Return the (X, Y) coordinate for the center point of the cell that contains the specified text.  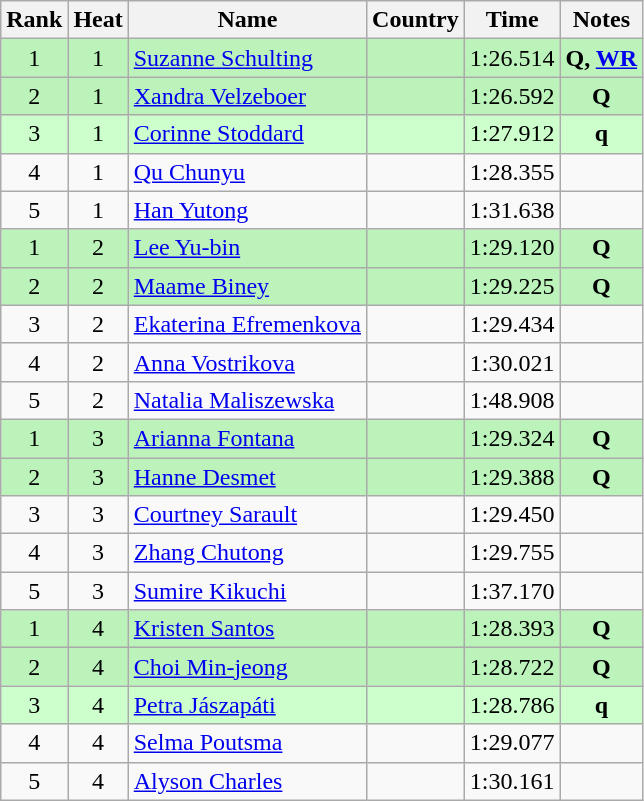
1:31.638 (512, 210)
Qu Chunyu (247, 172)
Choi Min-jeong (247, 667)
Hanne Desmet (247, 477)
1:28.355 (512, 172)
1:37.170 (512, 591)
1:29.450 (512, 515)
1:26.592 (512, 96)
Ekaterina Efremenkova (247, 324)
Alyson Charles (247, 781)
Sumire Kikuchi (247, 591)
1:28.786 (512, 705)
Suzanne Schulting (247, 58)
Zhang Chutong (247, 553)
1:29.434 (512, 324)
Han Yutong (247, 210)
Selma Poutsma (247, 743)
Maame Biney (247, 286)
Arianna Fontana (247, 438)
1:28.722 (512, 667)
Petra Jászapáti (247, 705)
1:29.225 (512, 286)
Time (512, 20)
Heat (98, 20)
1:30.021 (512, 362)
Rank (34, 20)
Lee Yu-bin (247, 248)
Country (416, 20)
1:29.077 (512, 743)
1:48.908 (512, 400)
Q, WR (602, 58)
Anna Vostrikova (247, 362)
1:30.161 (512, 781)
1:26.514 (512, 58)
Xandra Velzeboer (247, 96)
1:28.393 (512, 629)
Corinne Stoddard (247, 134)
Courtney Sarault (247, 515)
1:29.388 (512, 477)
Name (247, 20)
1:29.120 (512, 248)
1:29.324 (512, 438)
1:27.912 (512, 134)
Natalia Maliszewska (247, 400)
1:29.755 (512, 553)
Kristen Santos (247, 629)
Notes (602, 20)
